Pinpoint the cell where the given text exists, returning its [x, y] midpoint coordinate. 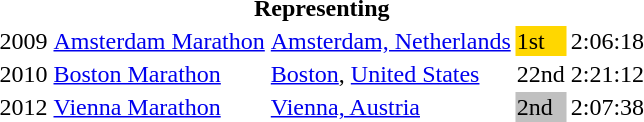
Vienna Marathon [159, 107]
Amsterdam, Netherlands [390, 41]
Vienna, Austria [390, 107]
22nd [540, 74]
1st [540, 41]
Boston Marathon [159, 74]
Boston, United States [390, 74]
2nd [540, 107]
Amsterdam Marathon [159, 41]
